Output the (x, y) coordinate of the center of the cell containing the given text.  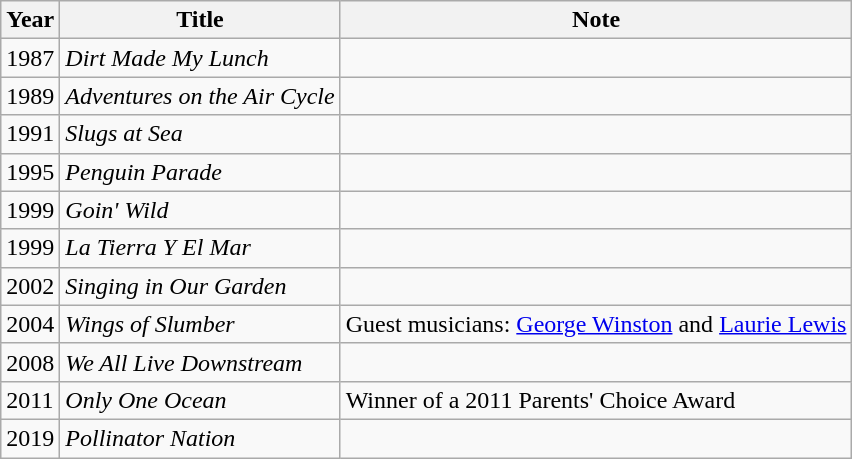
2004 (30, 324)
1991 (30, 134)
1995 (30, 172)
1989 (30, 96)
Year (30, 20)
2011 (30, 400)
We All Live Downstream (200, 362)
Slugs at Sea (200, 134)
2008 (30, 362)
2019 (30, 438)
Penguin Parade (200, 172)
Adventures on the Air Cycle (200, 96)
Pollinator Nation (200, 438)
Only One Ocean (200, 400)
Goin' Wild (200, 210)
Singing in Our Garden (200, 286)
Winner of a 2011 Parents' Choice Award (596, 400)
La Tierra Y El Mar (200, 248)
Dirt Made My Lunch (200, 58)
Wings of Slumber (200, 324)
Guest musicians: George Winston and Laurie Lewis (596, 324)
Title (200, 20)
Note (596, 20)
1987 (30, 58)
2002 (30, 286)
